Search for the cell housing the specified text and yield its (x, y) center coordinate. 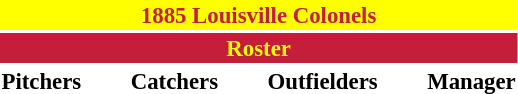
1885 Louisville Colonels (258, 15)
Roster (258, 48)
